Extract the [X, Y] coordinate from the center of the cell holding the provided text.  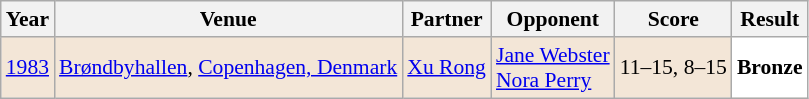
Year [28, 19]
Score [674, 19]
Brøndbyhallen, Copenhagen, Denmark [228, 68]
Jane Webster Nora Perry [553, 68]
Venue [228, 19]
1983 [28, 68]
Partner [446, 19]
Bronze [770, 68]
Xu Rong [446, 68]
Result [770, 19]
Opponent [553, 19]
11–15, 8–15 [674, 68]
